Find where the given text appears and provide that cell's center as [X, Y] coordinate. 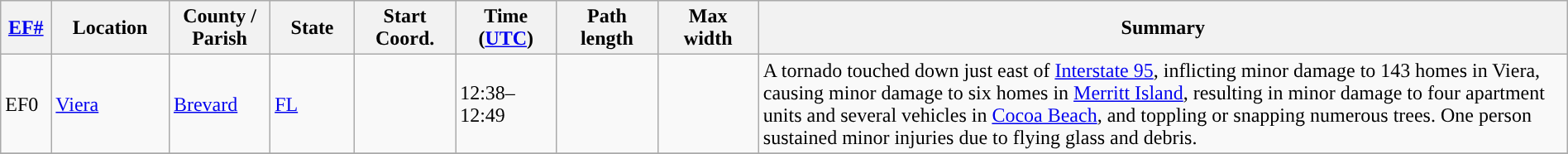
County / Parish [219, 28]
State [313, 28]
Brevard [219, 104]
FL [313, 104]
EF0 [26, 104]
Summary [1163, 28]
Start Coord. [404, 28]
Max width [708, 28]
Viera [111, 104]
Location [111, 28]
EF# [26, 28]
Time (UTC) [506, 28]
12:38–12:49 [506, 104]
Path length [607, 28]
